Scan for the cell matching the given text and deliver its (x, y) coordinate at center. 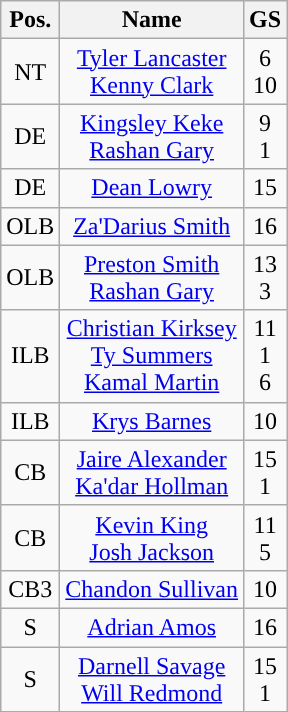
610 (266, 72)
Kevin KingJosh Jackson (152, 538)
GS (266, 20)
CB3 (30, 589)
Darnell SavageWill Redmond (152, 678)
Pos. (30, 20)
Dean Lowry (152, 188)
Kingsley KekeRashan Gary (152, 136)
Adrian Amos (152, 627)
133 (266, 278)
Tyler LancasterKenny Clark (152, 72)
Za'Darius Smith (152, 226)
115 (266, 538)
Krys Barnes (152, 421)
1116 (266, 356)
NT (30, 72)
Preston SmithRashan Gary (152, 278)
Christian KirkseyTy SummersKamal Martin (152, 356)
91 (266, 136)
Jaire AlexanderKa'dar Hollman (152, 472)
Chandon Sullivan (152, 589)
15 (266, 188)
Name (152, 20)
